Return (X, Y) of the center of cell containing provided text 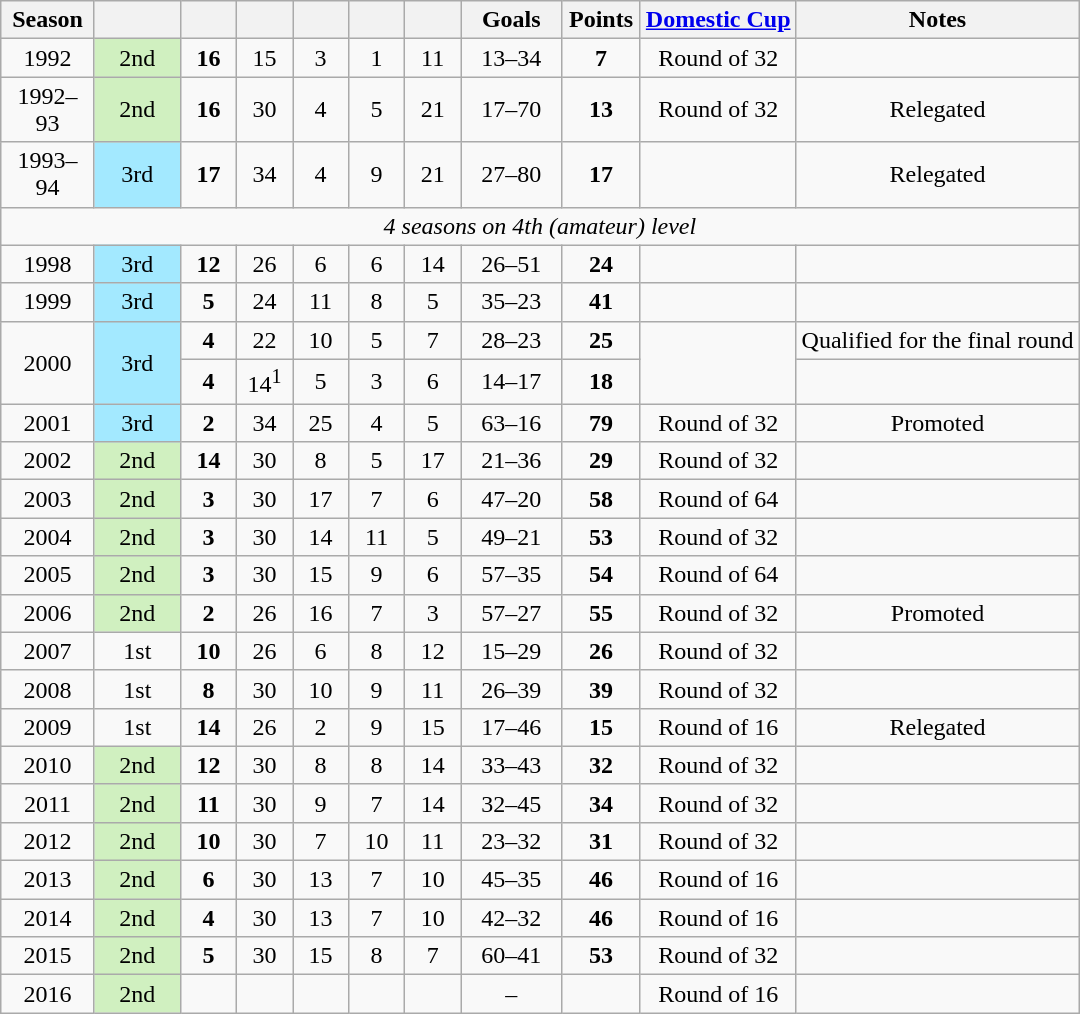
31 (602, 841)
28–23 (512, 340)
2006 (48, 613)
2013 (48, 880)
Qualified for the final round (938, 340)
23–32 (512, 841)
27–80 (512, 174)
13–34 (512, 58)
141 (264, 382)
57–35 (512, 575)
39 (602, 689)
4 seasons on 4th (amateur) level (540, 226)
2012 (48, 841)
29 (602, 461)
1999 (48, 302)
2004 (48, 537)
Season (48, 20)
2015 (48, 956)
1 (377, 58)
55 (602, 613)
54 (602, 575)
1992–93 (48, 110)
15–29 (512, 651)
21–36 (512, 461)
35–23 (512, 302)
2016 (48, 994)
32–45 (512, 803)
– (512, 994)
Goals (512, 20)
26–39 (512, 689)
1998 (48, 264)
2001 (48, 423)
60–41 (512, 956)
2014 (48, 918)
17–46 (512, 727)
14–17 (512, 382)
47–20 (512, 499)
2009 (48, 727)
18 (602, 382)
2002 (48, 461)
2008 (48, 689)
Notes (938, 20)
41 (602, 302)
2010 (48, 765)
32 (602, 765)
63–16 (512, 423)
49–21 (512, 537)
2007 (48, 651)
Domestic Cup (718, 20)
33–43 (512, 765)
2000 (48, 362)
2005 (48, 575)
2003 (48, 499)
17–70 (512, 110)
Points (602, 20)
26–51 (512, 264)
42–32 (512, 918)
58 (602, 499)
22 (264, 340)
1992 (48, 58)
45–35 (512, 880)
57–27 (512, 613)
1993–94 (48, 174)
2011 (48, 803)
79 (602, 423)
